Pinpoint the cell where the given text exists, returning its (X, Y) midpoint coordinate. 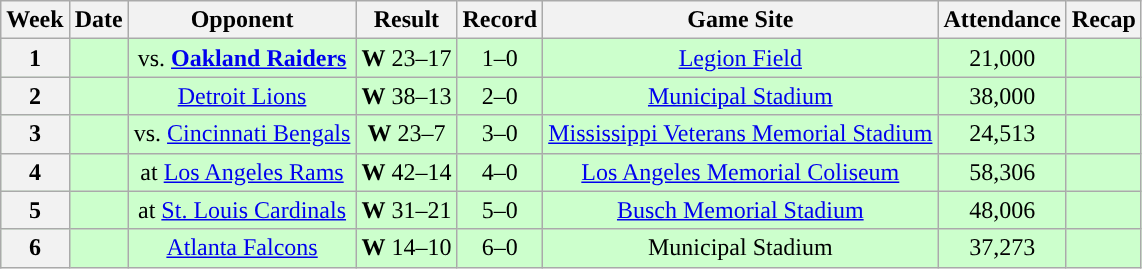
2 (35, 96)
W 31–21 (406, 210)
24,513 (1002, 134)
at St. Louis Cardinals (242, 210)
1–0 (500, 58)
6–0 (500, 248)
5–0 (500, 210)
Result (406, 20)
Recap (1104, 20)
Los Angeles Memorial Coliseum (740, 172)
W 38–13 (406, 96)
2–0 (500, 96)
Detroit Lions (242, 96)
at Los Angeles Rams (242, 172)
W 23–7 (406, 134)
38,000 (1002, 96)
Mississippi Veterans Memorial Stadium (740, 134)
Busch Memorial Stadium (740, 210)
W 42–14 (406, 172)
48,006 (1002, 210)
58,306 (1002, 172)
W 23–17 (406, 58)
21,000 (1002, 58)
Game Site (740, 20)
Week (35, 20)
Date (98, 20)
4 (35, 172)
Record (500, 20)
Legion Field (740, 58)
vs. Cincinnati Bengals (242, 134)
vs. Oakland Raiders (242, 58)
3 (35, 134)
Atlanta Falcons (242, 248)
4–0 (500, 172)
W 14–10 (406, 248)
37,273 (1002, 248)
1 (35, 58)
Attendance (1002, 20)
6 (35, 248)
3–0 (500, 134)
Opponent (242, 20)
5 (35, 210)
